Extract the (X, Y) coordinate from the center of the cell holding the provided text.  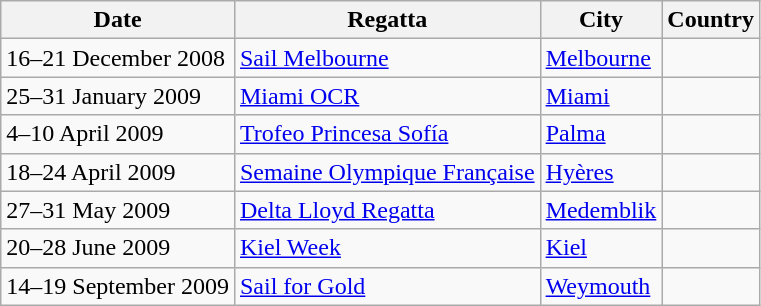
20–28 June 2009 (118, 248)
Palma (601, 134)
Trofeo Princesa Sofía (387, 134)
25–31 January 2009 (118, 96)
Miami OCR (387, 96)
16–21 December 2008 (118, 58)
Kiel Week (387, 248)
Medemblik (601, 210)
Miami (601, 96)
18–24 April 2009 (118, 172)
Sail Melbourne (387, 58)
Regatta (387, 20)
Weymouth (601, 286)
Sail for Gold (387, 286)
Date (118, 20)
Hyères (601, 172)
Delta Lloyd Regatta (387, 210)
Semaine Olympique Française (387, 172)
14–19 September 2009 (118, 286)
Melbourne (601, 58)
Kiel (601, 248)
City (601, 20)
Country (711, 20)
27–31 May 2009 (118, 210)
4–10 April 2009 (118, 134)
